Return the [x, y] coordinate for the center point of the cell that contains the specified text.  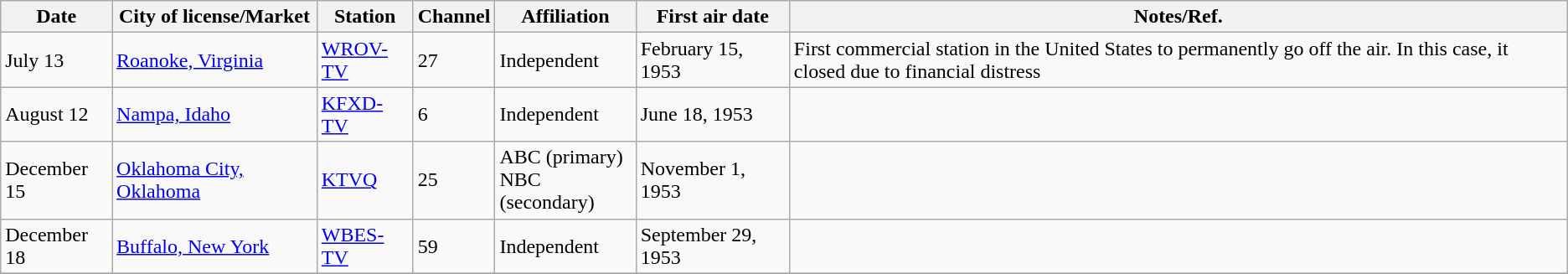
KTVQ [365, 180]
27 [454, 60]
Station [365, 17]
December 18 [57, 246]
ABC (primary) NBC (secondary) [565, 180]
Buffalo, New York [214, 246]
25 [454, 180]
City of license/Market [214, 17]
February 15, 1953 [712, 60]
August 12 [57, 114]
Nampa, Idaho [214, 114]
Channel [454, 17]
Oklahoma City, Oklahoma [214, 180]
Affiliation [565, 17]
Roanoke, Virginia [214, 60]
December 15 [57, 180]
July 13 [57, 60]
First commercial station in the United States to permanently go off the air. In this case, it closed due to financial distress [1178, 60]
59 [454, 246]
First air date [712, 17]
Date [57, 17]
WROV-TV [365, 60]
November 1, 1953 [712, 180]
June 18, 1953 [712, 114]
WBES-TV [365, 246]
September 29, 1953 [712, 246]
6 [454, 114]
Notes/Ref. [1178, 17]
KFXD-TV [365, 114]
